Scan for the cell matching the given text and deliver its (x, y) coordinate at center. 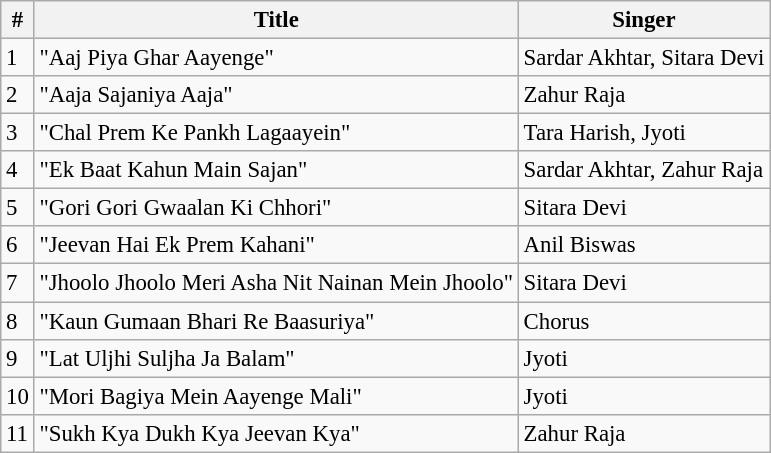
Sardar Akhtar, Zahur Raja (644, 170)
"Chal Prem Ke Pankh Lagaayein" (276, 133)
10 (18, 396)
Anil Biswas (644, 245)
"Aaj Piya Ghar Aayenge" (276, 58)
1 (18, 58)
11 (18, 433)
6 (18, 245)
4 (18, 170)
"Sukh Kya Dukh Kya Jeevan Kya" (276, 433)
Tara Harish, Jyoti (644, 133)
Sardar Akhtar, Sitara Devi (644, 58)
9 (18, 358)
"Aaja Sajaniya Aaja" (276, 95)
2 (18, 95)
"Mori Bagiya Mein Aayenge Mali" (276, 396)
"Jhoolo Jhoolo Meri Asha Nit Nainan Mein Jhoolo" (276, 283)
"Lat Uljhi Suljha Ja Balam" (276, 358)
7 (18, 283)
"Ek Baat Kahun Main Sajan" (276, 170)
Title (276, 20)
Chorus (644, 321)
"Gori Gori Gwaalan Ki Chhori" (276, 208)
5 (18, 208)
8 (18, 321)
3 (18, 133)
"Jeevan Hai Ek Prem Kahani" (276, 245)
"Kaun Gumaan Bhari Re Baasuriya" (276, 321)
# (18, 20)
Singer (644, 20)
